Search for the cell housing the specified text and yield its [X, Y] center coordinate. 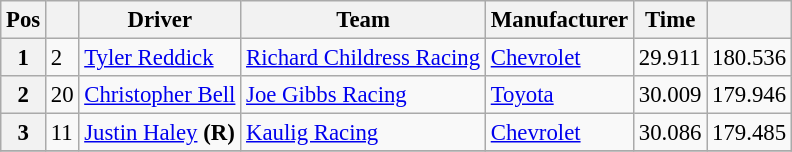
Pos [24, 20]
Tyler Reddick [160, 58]
11 [62, 133]
Christopher Bell [160, 95]
180.536 [750, 58]
3 [24, 133]
20 [62, 95]
30.086 [670, 133]
Manufacturer [559, 20]
Richard Childress Racing [364, 58]
Toyota [559, 95]
Driver [160, 20]
179.485 [750, 133]
Joe Gibbs Racing [364, 95]
Justin Haley (R) [160, 133]
30.009 [670, 95]
Time [670, 20]
1 [24, 58]
29.911 [670, 58]
Team [364, 20]
Kaulig Racing [364, 133]
179.946 [750, 95]
